Pinpoint the cell where the given text exists, returning its (X, Y) midpoint coordinate. 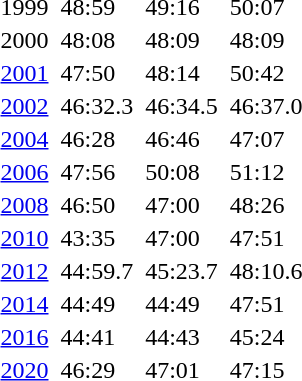
48:14 (182, 73)
46:28 (97, 139)
48:09 (182, 40)
46:34.5 (182, 106)
50:08 (182, 172)
44:41 (97, 337)
48:08 (97, 40)
46:46 (182, 139)
44:59.7 (97, 271)
47:50 (97, 73)
44:43 (182, 337)
46:32.3 (97, 106)
47:56 (97, 172)
45:23.7 (182, 271)
46:50 (97, 205)
43:35 (97, 238)
